Provide the [X, Y] coordinate of the cell's center where the given text is located.  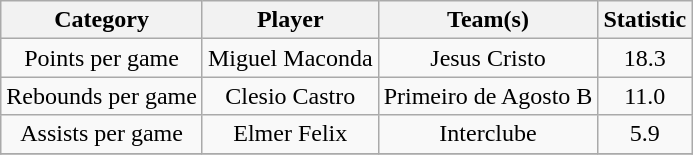
5.9 [645, 134]
Elmer Felix [290, 134]
11.0 [645, 96]
Interclube [488, 134]
Team(s) [488, 20]
Jesus Cristo [488, 58]
Statistic [645, 20]
Player [290, 20]
Category [102, 20]
Rebounds per game [102, 96]
18.3 [645, 58]
Clesio Castro [290, 96]
Assists per game [102, 134]
Points per game [102, 58]
Miguel Maconda [290, 58]
Primeiro de Agosto B [488, 96]
